Capture the cell that displays the provided text and extract its [x, y] central coordinate. 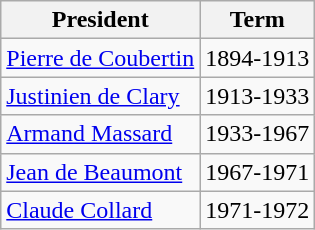
1971-1972 [258, 210]
Claude Collard [100, 210]
1913-1933 [258, 96]
1933-1967 [258, 134]
Term [258, 20]
Armand Massard [100, 134]
1967-1971 [258, 172]
President [100, 20]
1894-1913 [258, 58]
Justinien de Clary [100, 96]
Pierre de Coubertin [100, 58]
Jean de Beaumont [100, 172]
